Provide the [x, y] coordinate of the cell's center where the given text is located.  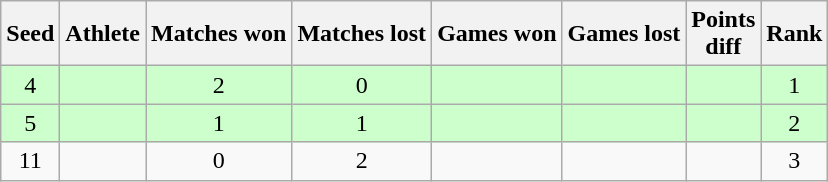
Pointsdiff [724, 34]
Games lost [624, 34]
Athlete [103, 34]
Games won [497, 34]
Matches lost [362, 34]
4 [30, 85]
3 [794, 161]
11 [30, 161]
5 [30, 123]
Rank [794, 34]
Matches won [219, 34]
Seed [30, 34]
